Pinpoint the cell where the given text exists, returning its (X, Y) midpoint coordinate. 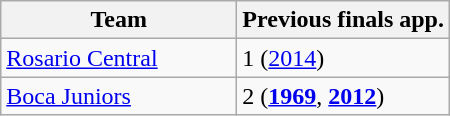
Rosario Central (119, 58)
1 (2014) (344, 58)
Previous finals app. (344, 20)
Boca Juniors (119, 96)
Team (119, 20)
2 (1969, 2012) (344, 96)
